Pinpoint the cell where the given text exists, returning its [x, y] midpoint coordinate. 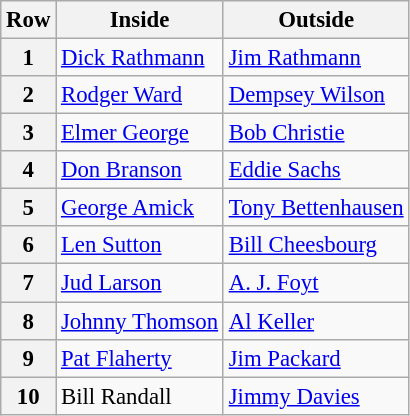
Elmer George [140, 133]
Jimmy Davies [316, 396]
Eddie Sachs [316, 170]
6 [28, 245]
5 [28, 208]
Inside [140, 20]
Jud Larson [140, 283]
Rodger Ward [140, 95]
Outside [316, 20]
Al Keller [316, 321]
Jim Rathmann [316, 58]
Tony Bettenhausen [316, 208]
Johnny Thomson [140, 321]
Bob Christie [316, 133]
A. J. Foyt [316, 283]
Pat Flaherty [140, 358]
4 [28, 170]
2 [28, 95]
Row [28, 20]
10 [28, 396]
George Amick [140, 208]
9 [28, 358]
Jim Packard [316, 358]
Len Sutton [140, 245]
Bill Randall [140, 396]
Dick Rathmann [140, 58]
Bill Cheesbourg [316, 245]
8 [28, 321]
1 [28, 58]
7 [28, 283]
Don Branson [140, 170]
3 [28, 133]
Dempsey Wilson [316, 95]
